Capture the cell that displays the provided text and extract its (X, Y) central coordinate. 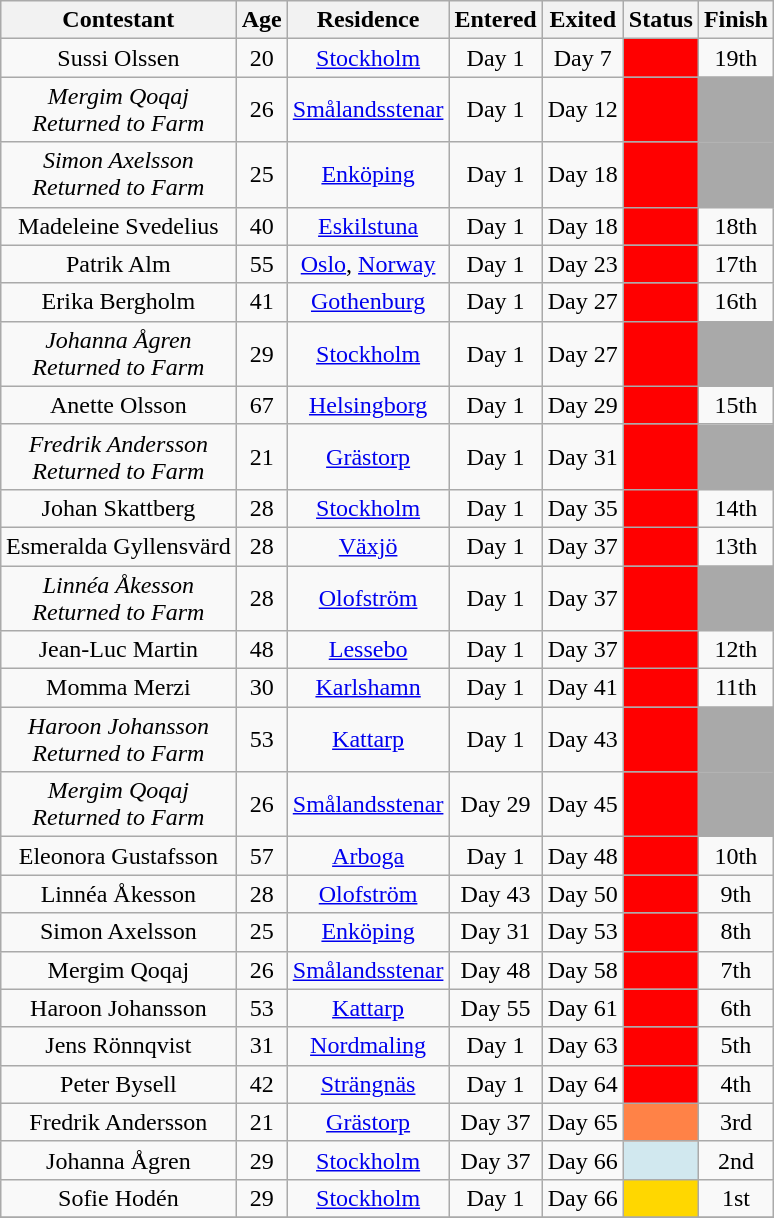
Nordmaling (368, 1046)
Eleonora Gustafsson (119, 856)
Finish (736, 20)
Day 12 (582, 110)
8th (736, 932)
Jens Rönnqvist (119, 1046)
14th (736, 508)
Day 53 (582, 932)
Exited (582, 20)
Lessebo (368, 650)
Day 55 (496, 1008)
Anette Olsson (119, 405)
Residence (368, 20)
Fredrik Andersson (119, 1122)
67 (262, 405)
Simon Axelsson (119, 932)
10th (736, 856)
Arboga (368, 856)
Erika Bergholm (119, 302)
Helsingborg (368, 405)
Sofie Hodén (119, 1198)
7th (736, 970)
Day 23 (582, 264)
Day 65 (582, 1122)
Karlshamn (368, 688)
Entered (496, 20)
Contestant (119, 20)
48 (262, 650)
9th (736, 894)
57 (262, 856)
Johanna Ågren (119, 1160)
42 (262, 1084)
Day 58 (582, 970)
Sussi Olssen (119, 58)
Status (660, 20)
Age (262, 20)
12th (736, 650)
55 (262, 264)
Day 61 (582, 1008)
16th (736, 302)
Patrik Alm (119, 264)
3rd (736, 1122)
2nd (736, 1160)
17th (736, 264)
31 (262, 1046)
Haroon Johansson (119, 1008)
Växjö (368, 546)
Linnéa Åkesson (119, 894)
Johan Skattberg (119, 508)
Linnéa ÅkessonReturned to Farm (119, 598)
6th (736, 1008)
Mergim Qoqaj (119, 970)
Peter Bysell (119, 1084)
40 (262, 226)
Day 45 (582, 804)
Oslo, Norway (368, 264)
30 (262, 688)
13th (736, 546)
41 (262, 302)
5th (736, 1046)
Day 64 (582, 1084)
Day 35 (582, 508)
Fredrik AnderssonReturned to Farm (119, 456)
Strängnäs (368, 1084)
19th (736, 58)
Gothenburg (368, 302)
11th (736, 688)
Day 50 (582, 894)
Eskilstuna (368, 226)
Haroon JohanssonReturned to Farm (119, 740)
Day 41 (582, 688)
15th (736, 405)
1st (736, 1198)
18th (736, 226)
Johanna ÅgrenReturned to Farm (119, 354)
Day 7 (582, 58)
Simon AxelssonReturned to Farm (119, 174)
Day 63 (582, 1046)
Jean-Luc Martin (119, 650)
Madeleine Svedelius (119, 226)
Esmeralda Gyllensvärd (119, 546)
20 (262, 58)
4th (736, 1084)
Momma Merzi (119, 688)
